From the cell containing the given text, extract its center point as (x, y) coordinate. 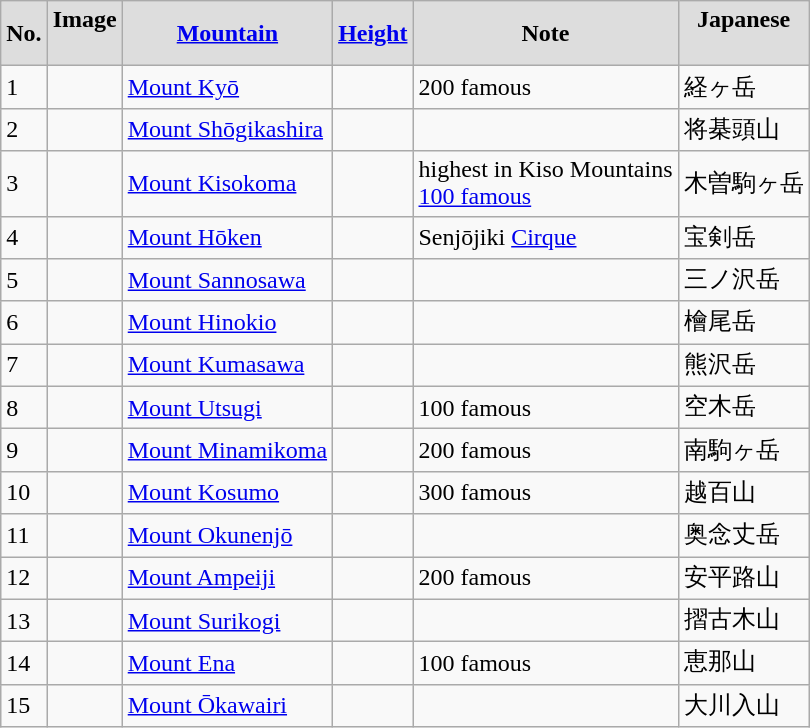
1 (24, 88)
三ノ沢岳 (744, 280)
宝剣岳 (744, 238)
大川入山 (744, 706)
Image (84, 34)
9 (24, 450)
Mount Hinokio (227, 322)
安平路山 (744, 578)
Mount Utsugi (227, 408)
Mount Hōken (227, 238)
3 (24, 184)
Mount Minamikoma (227, 450)
Mount Ampeiji (227, 578)
11 (24, 536)
南駒ヶ岳 (744, 450)
Mount Shōgikashira (227, 130)
将棊頭山 (744, 130)
300 famous (546, 492)
4 (24, 238)
檜尾岳 (744, 322)
Mount Sannosawa (227, 280)
Senjōjiki Cirque (546, 238)
熊沢岳 (744, 366)
highest in Kiso Mountains100 famous (546, 184)
経ヶ岳 (744, 88)
6 (24, 322)
Mount Surikogi (227, 620)
摺古木山 (744, 620)
5 (24, 280)
2 (24, 130)
Mount Kyō (227, 88)
Mount Okunenjō (227, 536)
12 (24, 578)
空木岳 (744, 408)
Mount Ōkawairi (227, 706)
Mount Ena (227, 664)
No. (24, 34)
Note (546, 34)
Mount Kumasawa (227, 366)
Japanese (744, 34)
7 (24, 366)
Mountain (227, 34)
恵那山 (744, 664)
10 (24, 492)
14 (24, 664)
13 (24, 620)
15 (24, 706)
越百山 (744, 492)
奥念丈岳 (744, 536)
Mount Kosumo (227, 492)
Mount Kisokoma (227, 184)
8 (24, 408)
Height (373, 34)
木曽駒ヶ岳 (744, 184)
